Return the (X, Y) coordinate for the center point of the cell that contains the specified text.  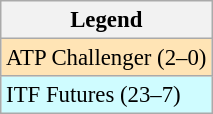
ITF Futures (23–7) (106, 95)
ATP Challenger (2–0) (106, 58)
Legend (106, 20)
